Find where the given text appears and provide that cell's center as (X, Y) coordinate. 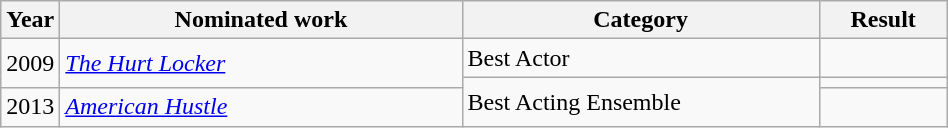
Year (30, 20)
American Hustle (261, 107)
Result (883, 20)
Category (640, 20)
Best Acting Ensemble (640, 102)
The Hurt Locker (261, 64)
Best Actor (640, 58)
2013 (30, 107)
2009 (30, 64)
Nominated work (261, 20)
